Find where the given text appears and provide that cell's center as (x, y) coordinate. 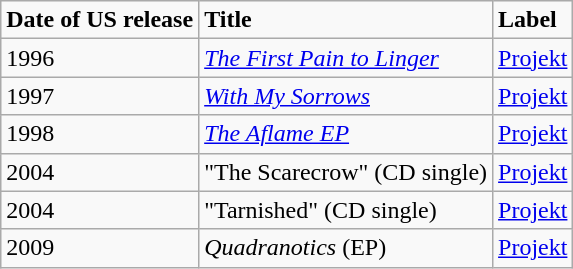
Label (533, 20)
Date of US release (100, 20)
2009 (100, 248)
With My Sorrows (346, 96)
Title (346, 20)
The First Pain to Linger (346, 58)
The Aflame EP (346, 134)
1997 (100, 96)
"The Scarecrow" (CD single) (346, 172)
Quadranotics (EP) (346, 248)
"Tarnished" (CD single) (346, 210)
1996 (100, 58)
1998 (100, 134)
